Detect which cell encompasses the target text, then output its (x, y) center coordinate. 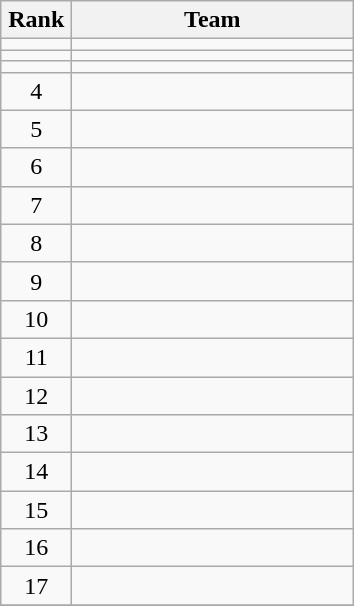
6 (36, 167)
16 (36, 548)
7 (36, 205)
14 (36, 472)
17 (36, 586)
11 (36, 357)
9 (36, 281)
5 (36, 129)
Team (212, 20)
15 (36, 510)
13 (36, 434)
12 (36, 395)
Rank (36, 20)
8 (36, 243)
10 (36, 319)
4 (36, 91)
